Provide the [x, y] coordinate of the cell's center where the given text is located.  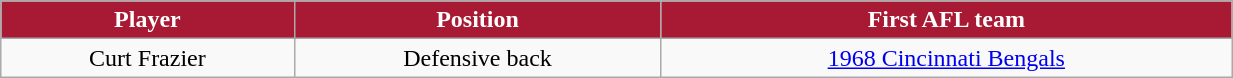
1968 Cincinnati Bengals [946, 58]
Player [148, 20]
Defensive back [478, 58]
Curt Frazier [148, 58]
First AFL team [946, 20]
Position [478, 20]
